Output the (X, Y) coordinate of the center of the cell containing the given text.  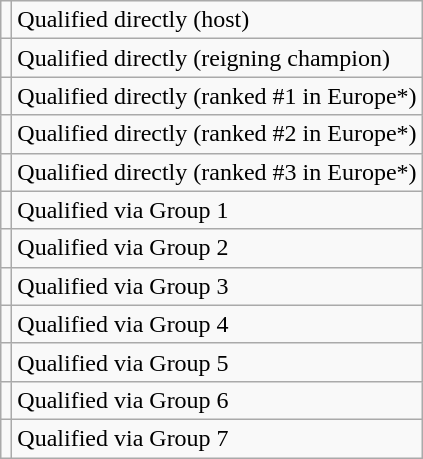
Qualified via Group 2 (217, 248)
Qualified directly (ranked #3 in Europe*) (217, 172)
Qualified via Group 4 (217, 324)
Qualified via Group 1 (217, 210)
Qualified via Group 7 (217, 438)
Qualified directly (ranked #1 in Europe*) (217, 96)
Qualified directly (ranked #2 in Europe*) (217, 134)
Qualified via Group 5 (217, 362)
Qualified directly (reigning champion) (217, 58)
Qualified via Group 6 (217, 400)
Qualified directly (host) (217, 20)
Qualified via Group 3 (217, 286)
